Detect which cell encompasses the target text, then output its [x, y] center coordinate. 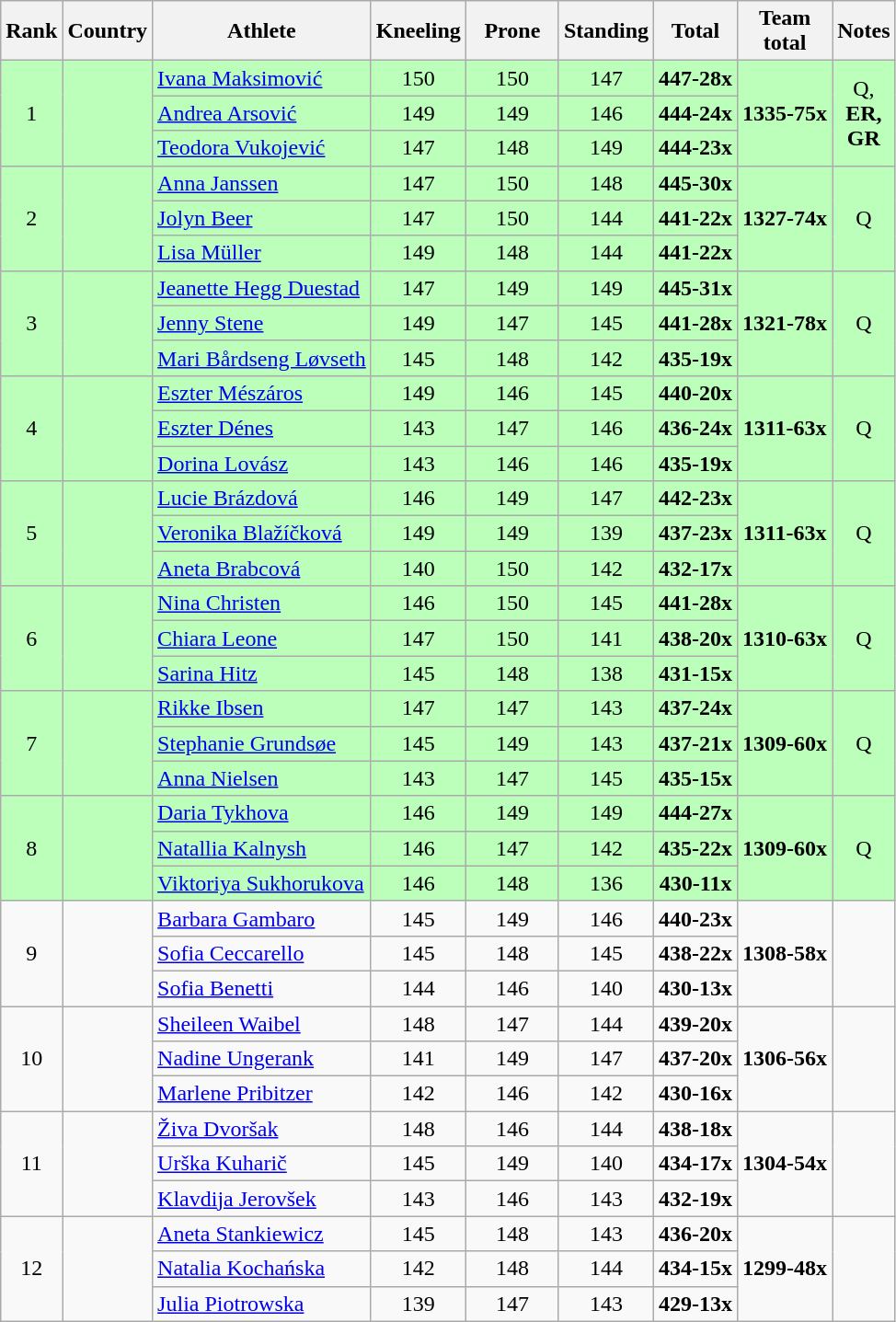
1310-63x [786, 638]
Viktoriya Sukhorukova [262, 883]
9 [31, 953]
438-20x [695, 638]
Živa Dvoršak [262, 1129]
1304-54x [786, 1164]
2 [31, 218]
1306-56x [786, 1059]
430-16x [695, 1094]
Athlete [262, 31]
Natalia Kochańska [262, 1269]
Nadine Ungerank [262, 1059]
Aneta Brabcová [262, 569]
Sofia Benetti [262, 988]
435-22x [695, 848]
1327-74x [786, 218]
12 [31, 1269]
1308-58x [786, 953]
436-20x [695, 1234]
Sofia Ceccarello [262, 953]
445-31x [695, 288]
Teamtotal [786, 31]
440-23x [695, 918]
Teodora Vukojević [262, 148]
Urška Kuharič [262, 1164]
Stephanie Grundsøe [262, 743]
442-23x [695, 499]
Total [695, 31]
437-21x [695, 743]
Mari Bårdseng Løvseth [262, 358]
Rikke Ibsen [262, 708]
Sarina Hitz [262, 673]
430-11x [695, 883]
Sheileen Waibel [262, 1024]
Rank [31, 31]
138 [605, 673]
447-28x [695, 78]
Kneeling [418, 31]
4 [31, 428]
Eszter Mészáros [262, 393]
Klavdija Jerovšek [262, 1199]
444-24x [695, 113]
439-20x [695, 1024]
Julia Piotrowska [262, 1304]
Standing [605, 31]
432-17x [695, 569]
437-20x [695, 1059]
11 [31, 1164]
Prone [511, 31]
436-24x [695, 428]
Jeanette Hegg Duestad [262, 288]
Anna Janssen [262, 183]
432-19x [695, 1199]
7 [31, 743]
440-20x [695, 393]
Country [108, 31]
Natallia Kalnysh [262, 848]
10 [31, 1059]
Lisa Müller [262, 253]
Q,ER,GR [864, 113]
429-13x [695, 1304]
Andrea Arsović [262, 113]
437-24x [695, 708]
Nina Christen [262, 604]
438-18x [695, 1129]
Ivana Maksimović [262, 78]
Eszter Dénes [262, 428]
1335-75x [786, 113]
Jenny Stene [262, 323]
1321-78x [786, 323]
434-15x [695, 1269]
Dorina Lovász [262, 463]
Aneta Stankiewicz [262, 1234]
Barbara Gambaro [262, 918]
1 [31, 113]
136 [605, 883]
3 [31, 323]
5 [31, 534]
437-23x [695, 534]
Chiara Leone [262, 638]
Notes [864, 31]
444-23x [695, 148]
438-22x [695, 953]
Veronika Blažíčková [262, 534]
Lucie Brázdová [262, 499]
444-27x [695, 813]
1299-48x [786, 1269]
435-15x [695, 778]
Jolyn Beer [262, 218]
434-17x [695, 1164]
Daria Tykhova [262, 813]
445-30x [695, 183]
6 [31, 638]
431-15x [695, 673]
8 [31, 848]
430-13x [695, 988]
Marlene Pribitzer [262, 1094]
Anna Nielsen [262, 778]
